Return [X, Y] of the center of cell containing provided text 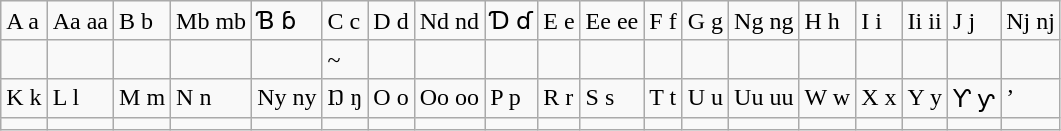
‍~‍ [345, 59]
U u [705, 98]
Y y [925, 98]
W w [828, 98]
L l [80, 98]
Ɓ ɓ [287, 21]
B b [142, 21]
Ee ee [612, 21]
T t [663, 98]
‍ [974, 59]
Ny ny [287, 98]
Nd nd [449, 21]
Nj nj [1031, 21]
M m [142, 98]
E e [559, 21]
N n [212, 98]
Ƴ ƴ [974, 98]
S s [612, 98]
Ng ng [764, 21]
I i [879, 21]
Uu uu [764, 98]
H h [828, 21]
F f [663, 21]
Aa aa [80, 21]
R r [559, 98]
D d [391, 21]
A a [24, 21]
Ii ii [925, 21]
Mb mb [212, 21]
Ŋ ŋ [345, 98]
X x [879, 98]
C c [345, 21]
Oo oo [449, 98]
K k [24, 98]
G g [705, 21]
J j [974, 21]
’ [1031, 98]
P p [512, 98]
Ɗ ɗ [512, 21]
O o [391, 98]
